Search for the cell housing the specified text and yield its (x, y) center coordinate. 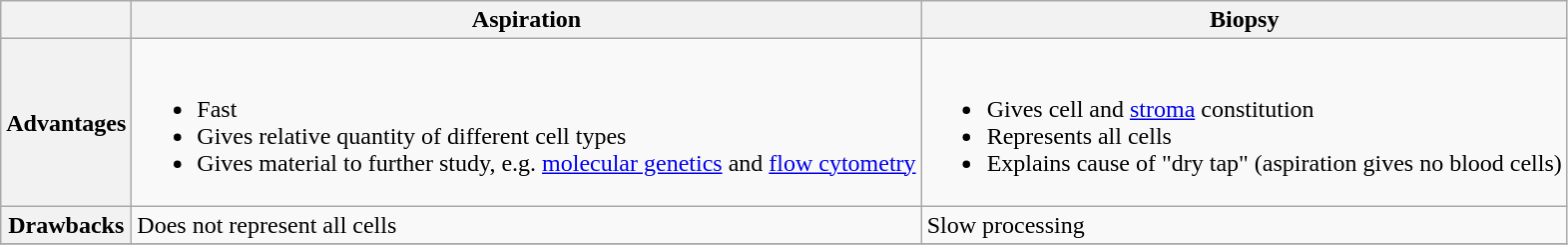
Slow processing (1244, 225)
Drawbacks (66, 225)
Biopsy (1244, 20)
Aspiration (527, 20)
Gives cell and stroma constitutionRepresents all cellsExplains cause of "dry tap" (aspiration gives no blood cells) (1244, 122)
Does not represent all cells (527, 225)
FastGives relative quantity of different cell typesGives material to further study, e.g. molecular genetics and flow cytometry (527, 122)
Advantages (66, 122)
